Provide the [x, y] coordinate of the cell's center where the given text is located.  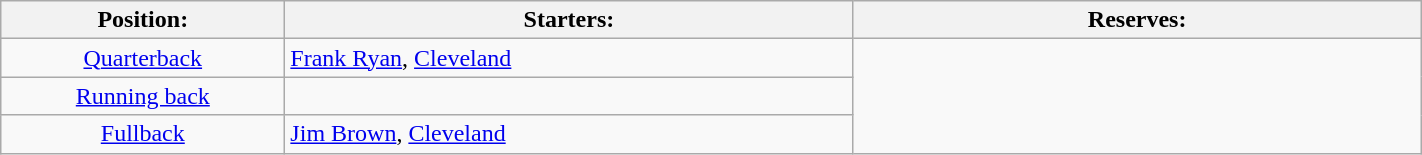
Quarterback [143, 58]
Fullback [143, 134]
Jim Brown, Cleveland [569, 134]
Starters: [569, 20]
Position: [143, 20]
Reserves: [1137, 20]
Running back [143, 96]
Frank Ryan, Cleveland [569, 58]
